For the text-containing cell, return its midpoint in (X, Y) coordinate format. 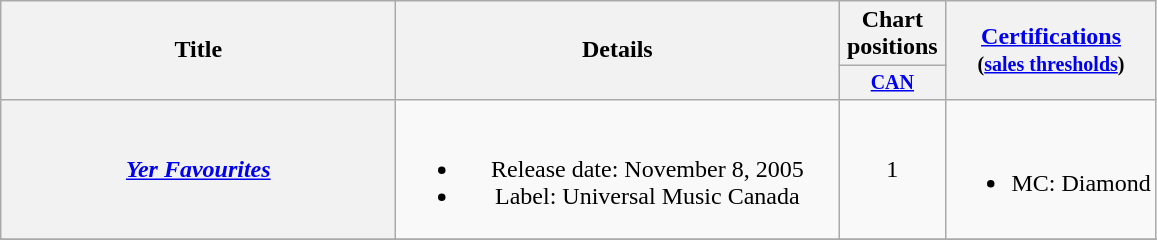
Title (198, 50)
CAN (892, 82)
1 (892, 169)
Details (618, 50)
MC: Diamond (1051, 169)
Chartpositions (892, 34)
Certifications(sales thresholds) (1051, 50)
Yer Favourites (198, 169)
Release date: November 8, 2005Label: Universal Music Canada (618, 169)
